Identify which cell holds the provided text, then report its (x, y) central coordinate. 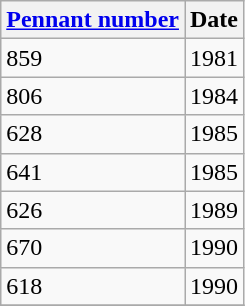
628 (93, 134)
670 (93, 248)
859 (93, 58)
641 (93, 172)
1989 (214, 210)
Pennant number (93, 20)
1981 (214, 58)
618 (93, 286)
1984 (214, 96)
626 (93, 210)
806 (93, 96)
Date (214, 20)
